Pinpoint the cell where the given text exists, returning its [x, y] midpoint coordinate. 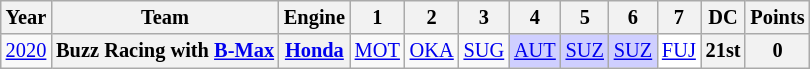
Buzz Racing with B-Max [165, 51]
2 [432, 17]
21st [724, 51]
Year [26, 17]
FUJ [679, 51]
MOT [378, 51]
3 [484, 17]
7 [679, 17]
5 [585, 17]
Honda [314, 51]
Engine [314, 17]
6 [633, 17]
AUT [535, 51]
0 [777, 51]
4 [535, 17]
DC [724, 17]
1 [378, 17]
Team [165, 17]
2020 [26, 51]
SUG [484, 51]
Points [777, 17]
OKA [432, 51]
